Identify which cell holds the provided text, then report its (x, y) central coordinate. 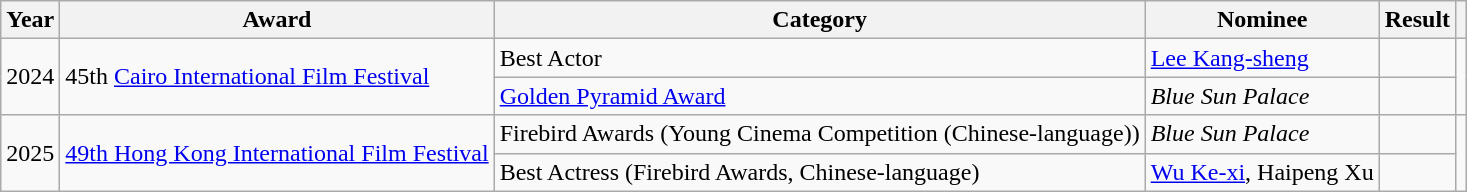
Nominee (1262, 20)
Award (277, 20)
Category (820, 20)
Result (1417, 20)
Wu Ke-xi, Haipeng Xu (1262, 172)
Lee Kang-sheng (1262, 58)
2024 (30, 77)
Golden Pyramid Award (820, 96)
Firebird Awards (Young Cinema Competition (Chinese-language)) (820, 134)
45th Cairo International Film Festival (277, 77)
Year (30, 20)
2025 (30, 153)
Best Actress (Firebird Awards, Chinese-language) (820, 172)
49th Hong Kong International Film Festival (277, 153)
Best Actor (820, 58)
